Identify which cell holds the provided text, then report its (X, Y) central coordinate. 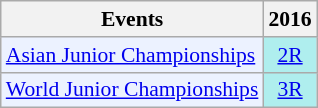
3R (290, 90)
Events (132, 19)
World Junior Championships (132, 90)
2016 (290, 19)
Asian Junior Championships (132, 55)
2R (290, 55)
